Locate the cell with the specified text and output its (x, y) center coordinate. 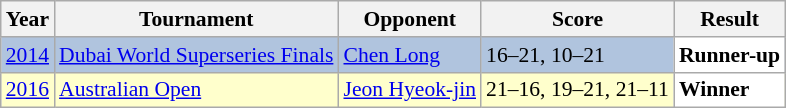
Score (578, 19)
Chen Long (410, 55)
Result (730, 19)
Winner (730, 90)
Tournament (196, 19)
Dubai World Superseries Finals (196, 55)
Jeon Hyeok-jin (410, 90)
Opponent (410, 19)
Year (28, 19)
21–16, 19–21, 21–11 (578, 90)
Australian Open (196, 90)
16–21, 10–21 (578, 55)
Runner-up (730, 55)
2016 (28, 90)
2014 (28, 55)
